Identify which cell holds the provided text, then report its [X, Y] central coordinate. 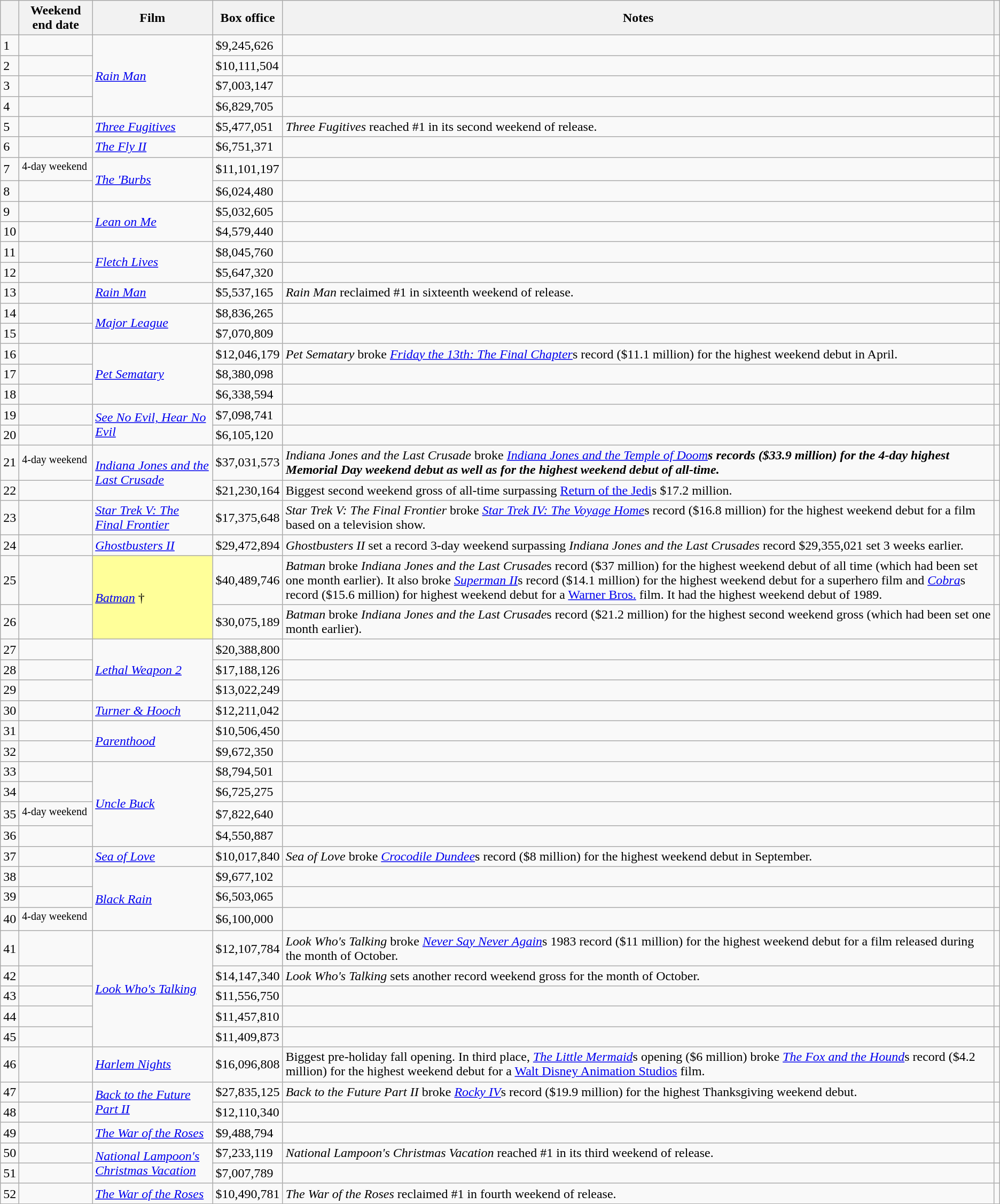
52 [10, 1193]
Star Trek V: The Final Frontier [153, 518]
$20,388,800 [248, 650]
$5,477,051 [248, 127]
$10,506,450 [248, 731]
Pet Sematary [153, 374]
45 [10, 1037]
17 [10, 374]
National Lampoon's Christmas Vacation reached #1 in its third weekend of release. [638, 1153]
$14,147,340 [248, 976]
$8,794,501 [248, 771]
37 [10, 856]
Sea of Love [153, 856]
29 [10, 690]
35 [10, 814]
Uncle Buck [153, 803]
4 [10, 106]
$16,096,808 [248, 1064]
38 [10, 877]
18 [10, 394]
The Fly II [153, 147]
9 [10, 212]
6 [10, 147]
23 [10, 518]
$6,829,705 [248, 106]
$4,579,440 [248, 232]
51 [10, 1173]
$6,503,065 [248, 897]
42 [10, 976]
Film [153, 18]
24 [10, 545]
21 [10, 463]
$5,647,320 [248, 272]
48 [10, 1112]
Fletch Lives [153, 262]
Batman † [153, 597]
33 [10, 771]
$7,233,119 [248, 1153]
Batman broke Indiana Jones and the Last Crusades record ($21.2 million) for the highest second weekend gross (which had been set one month earlier). [638, 622]
$12,046,179 [248, 354]
22 [10, 490]
$7,007,789 [248, 1173]
Major League [153, 323]
36 [10, 836]
$5,032,605 [248, 212]
49 [10, 1132]
5 [10, 127]
25 [10, 580]
$7,822,640 [248, 814]
$11,101,197 [248, 169]
Harlem Nights [153, 1064]
$4,550,887 [248, 836]
$7,003,147 [248, 86]
$11,556,750 [248, 996]
43 [10, 996]
$40,489,746 [248, 580]
$12,110,340 [248, 1112]
14 [10, 313]
$9,677,102 [248, 877]
20 [10, 435]
$9,488,794 [248, 1132]
Back to the Future Part II broke Rocky IVs record ($19.9 million) for the highest Thanksgiving weekend debut. [638, 1092]
39 [10, 897]
13 [10, 293]
$29,472,894 [248, 545]
$10,017,840 [248, 856]
Three Fugitives [153, 127]
3 [10, 86]
44 [10, 1017]
7 [10, 169]
8 [10, 191]
$6,105,120 [248, 435]
Rain Man reclaimed #1 in sixteenth weekend of release. [638, 293]
$8,836,265 [248, 313]
The 'Burbs [153, 179]
28 [10, 670]
$10,111,504 [248, 66]
30 [10, 710]
34 [10, 792]
Weekend end date [56, 18]
Ghostbusters II [153, 545]
Lethal Weapon 2 [153, 670]
19 [10, 415]
$17,188,126 [248, 670]
Parenthood [153, 741]
46 [10, 1064]
41 [10, 949]
$7,070,809 [248, 333]
The War of the Roses reclaimed #1 in fourth weekend of release. [638, 1193]
10 [10, 232]
Indiana Jones and the Last Crusade [153, 473]
$8,380,098 [248, 374]
$13,022,249 [248, 690]
1 [10, 45]
$12,107,784 [248, 949]
National Lampoon's Christmas Vacation [153, 1163]
$17,375,648 [248, 518]
$37,031,573 [248, 463]
Ghostbusters II set a record 3-day weekend surpassing Indiana Jones and the Last Crusades record $29,355,021 set 3 weeks earlier. [638, 545]
Back to the Future Part II [153, 1102]
27 [10, 650]
Look Who's Talking sets another record weekend gross for the month of October. [638, 976]
$8,045,760 [248, 252]
2 [10, 66]
16 [10, 354]
$7,098,741 [248, 415]
Three Fugitives reached #1 in its second weekend of release. [638, 127]
11 [10, 252]
$30,075,189 [248, 622]
$21,230,164 [248, 490]
$11,409,873 [248, 1037]
$6,024,480 [248, 191]
See No Evil, Hear No Evil [153, 425]
40 [10, 919]
Lean on Me [153, 222]
Box office [248, 18]
$6,751,371 [248, 147]
$9,245,626 [248, 45]
$6,100,000 [248, 919]
$11,457,810 [248, 1017]
50 [10, 1153]
12 [10, 272]
$5,537,165 [248, 293]
31 [10, 731]
Look Who's Talking [153, 989]
15 [10, 333]
47 [10, 1092]
$9,672,350 [248, 751]
$10,490,781 [248, 1193]
Notes [638, 18]
Turner & Hooch [153, 710]
Biggest second weekend gross of all-time surpassing Return of the Jedis $17.2 million. [638, 490]
Black Rain [153, 898]
32 [10, 751]
$27,835,125 [248, 1092]
Sea of Love broke Crocodile Dundees record ($8 million) for the highest weekend debut in September. [638, 856]
$6,725,275 [248, 792]
$6,338,594 [248, 394]
26 [10, 622]
Pet Sematary broke Friday the 13th: The Final Chapters record ($11.1 million) for the highest weekend debut in April. [638, 354]
$12,211,042 [248, 710]
